Extract the [x, y] coordinate from the center of the cell holding the provided text.  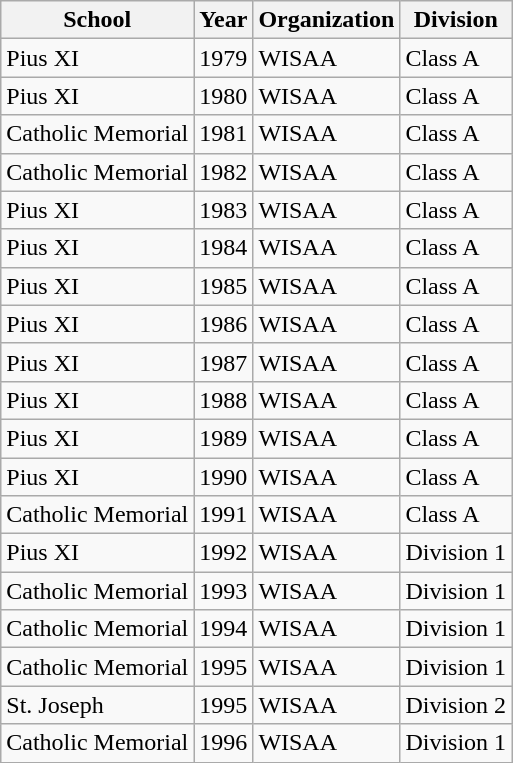
1996 [224, 743]
1990 [224, 477]
1984 [224, 248]
Division 2 [456, 705]
1991 [224, 515]
Year [224, 20]
1980 [224, 96]
1987 [224, 362]
Organization [326, 20]
1988 [224, 400]
Division [456, 20]
1982 [224, 172]
1992 [224, 553]
School [98, 20]
1983 [224, 210]
1981 [224, 134]
1989 [224, 438]
1986 [224, 324]
1979 [224, 58]
1994 [224, 629]
1985 [224, 286]
St. Joseph [98, 705]
1993 [224, 591]
